Scan for the cell matching the given text and deliver its (x, y) coordinate at center. 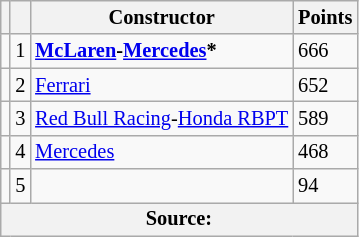
4 (20, 152)
2 (20, 85)
Red Bull Racing-Honda RBPT (162, 118)
McLaren-Mercedes* (162, 51)
Source: (179, 219)
5 (20, 186)
652 (325, 85)
Mercedes (162, 152)
Ferrari (162, 85)
589 (325, 118)
468 (325, 152)
1 (20, 51)
Constructor (162, 17)
666 (325, 51)
Points (325, 17)
3 (20, 118)
94 (325, 186)
